Return the [x, y] coordinate for the center point of the cell that contains the specified text.  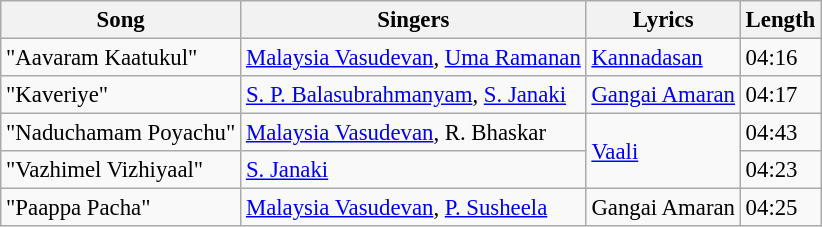
Vaali [663, 152]
Malaysia Vasudevan, P. Susheela [414, 208]
Kannadasan [663, 58]
Lyrics [663, 20]
"Paappa Pacha" [121, 208]
04:17 [780, 95]
S. Janaki [414, 170]
04:16 [780, 58]
Malaysia Vasudevan, Uma Ramanan [414, 58]
"Aavaram Kaatukul" [121, 58]
04:23 [780, 170]
Malaysia Vasudevan, R. Bhaskar [414, 133]
04:25 [780, 208]
"Vazhimel Vizhiyaal" [121, 170]
Length [780, 20]
"Kaveriye" [121, 95]
"Naduchamam Poyachu" [121, 133]
S. P. Balasubrahmanyam, S. Janaki [414, 95]
Song [121, 20]
04:43 [780, 133]
Singers [414, 20]
